Provide the (x, y) coordinate of the cell's center where the given text is located.  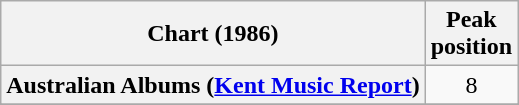
Peakposition (471, 34)
Chart (1986) (213, 34)
8 (471, 85)
Australian Albums (Kent Music Report) (213, 85)
